Return [x, y] of the center of cell containing provided text 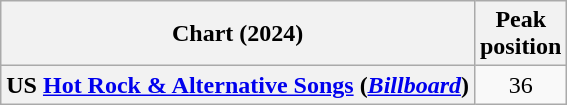
Peakposition [520, 34]
US Hot Rock & Alternative Songs (Billboard) [238, 85]
36 [520, 85]
Chart (2024) [238, 34]
